Detect which cell encompasses the target text, then output its [X, Y] center coordinate. 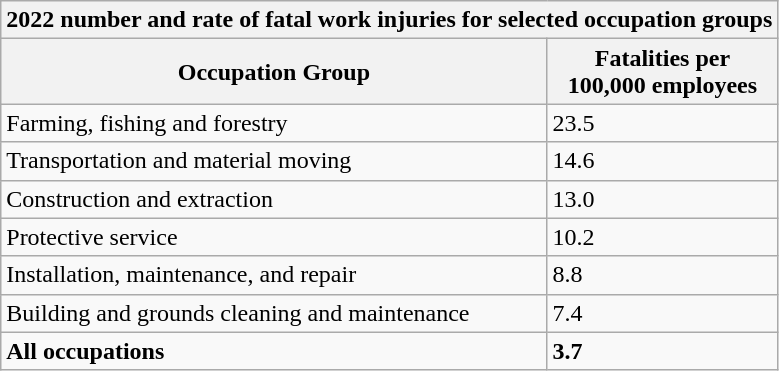
10.2 [662, 237]
13.0 [662, 199]
2022 number and rate of fatal work injuries for selected occupation groups [390, 20]
8.8 [662, 275]
23.5 [662, 123]
All occupations [274, 351]
Fatalities per100,000 employees [662, 72]
Transportation and material moving [274, 161]
Construction and extraction [274, 199]
3.7 [662, 351]
Occupation Group [274, 72]
14.6 [662, 161]
Installation, maintenance, and repair [274, 275]
Protective service [274, 237]
Farming, fishing and forestry [274, 123]
7.4 [662, 313]
Building and grounds cleaning and maintenance [274, 313]
